For the text-containing cell, return its midpoint in [x, y] coordinate format. 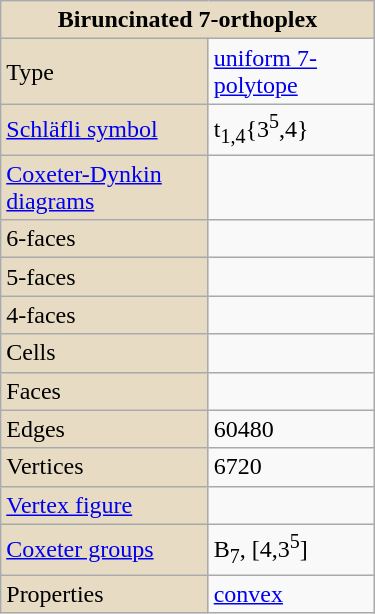
Vertices [104, 467]
6-faces [104, 239]
Faces [104, 391]
Properties [104, 594]
Type [104, 72]
Coxeter-Dynkin diagrams [104, 188]
6720 [291, 467]
Schläfli symbol [104, 130]
5-faces [104, 277]
uniform 7-polytope [291, 72]
Vertex figure [104, 505]
convex [291, 594]
4-faces [104, 315]
t1,4{35,4} [291, 130]
B7, [4,35] [291, 550]
60480 [291, 429]
Coxeter groups [104, 550]
Cells [104, 353]
Biruncinated 7-orthoplex [188, 20]
Edges [104, 429]
